From the cell containing the given text, extract its center point as (X, Y) coordinate. 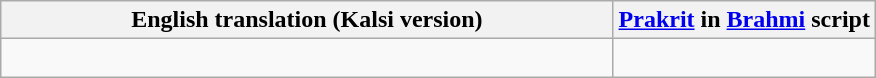
English translation (Kalsi version) (307, 20)
Prakrit in Brahmi script (744, 20)
